Search for the cell housing the specified text and yield its (X, Y) center coordinate. 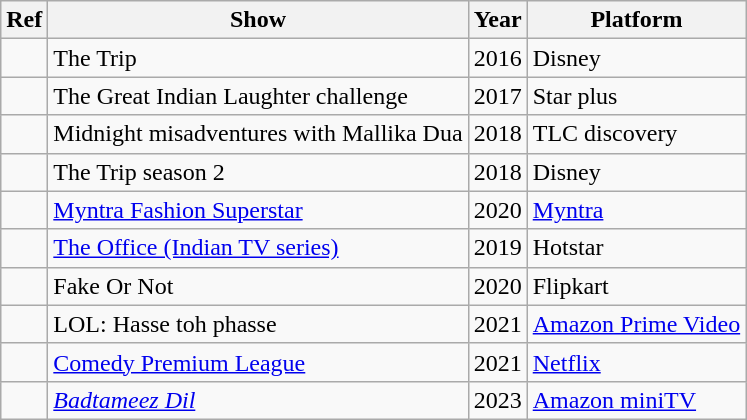
Netflix (636, 362)
Platform (636, 20)
TLC discovery (636, 134)
Hotstar (636, 248)
Ref (24, 20)
Myntra Fashion Superstar (258, 210)
Amazon Prime Video (636, 324)
The Great Indian Laughter challenge (258, 96)
2023 (498, 400)
Year (498, 20)
The Office (Indian TV series) (258, 248)
Show (258, 20)
2019 (498, 248)
The Trip (258, 58)
Myntra (636, 210)
The Trip season 2 (258, 172)
Fake Or Not (258, 286)
LOL: Hasse toh phasse (258, 324)
2016 (498, 58)
Star plus (636, 96)
Comedy Premium League (258, 362)
Badtameez Dil (258, 400)
Midnight misadventures with Mallika Dua (258, 134)
Flipkart (636, 286)
2017 (498, 96)
Amazon miniTV (636, 400)
